Extract the (X, Y) coordinate from the center of the cell holding the provided text.  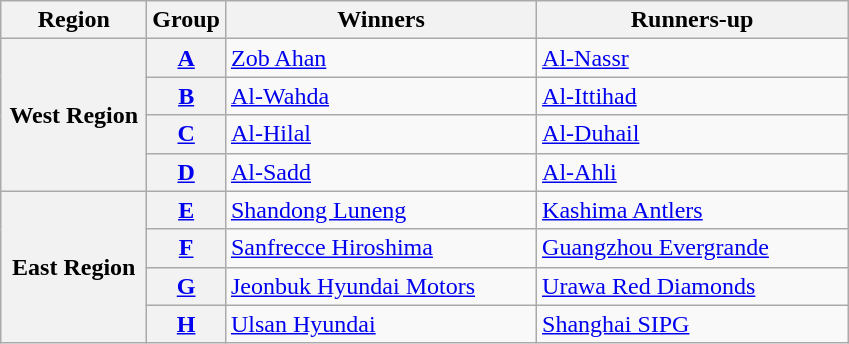
Shanghai SIPG (692, 324)
A (186, 58)
Al-Hilal (380, 134)
C (186, 134)
East Region (74, 267)
Region (74, 20)
Al-Ahli (692, 172)
Sanfrecce Hiroshima (380, 248)
E (186, 210)
Zob Ahan (380, 58)
Urawa Red Diamonds (692, 286)
Al-Wahda (380, 96)
Winners (380, 20)
Al-Sadd (380, 172)
Shandong Luneng (380, 210)
West Region (74, 115)
Ulsan Hyundai (380, 324)
F (186, 248)
Group (186, 20)
B (186, 96)
H (186, 324)
Jeonbuk Hyundai Motors (380, 286)
Al-Nassr (692, 58)
D (186, 172)
Kashima Antlers (692, 210)
G (186, 286)
Runners-up (692, 20)
Al-Ittihad (692, 96)
Al-Duhail (692, 134)
Guangzhou Evergrande (692, 248)
